Find where the given text appears and provide that cell's center as [x, y] coordinate. 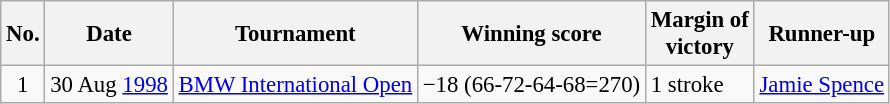
No. [23, 34]
30 Aug 1998 [109, 85]
Runner-up [822, 34]
BMW International Open [295, 85]
1 stroke [700, 85]
Winning score [531, 34]
Jamie Spence [822, 85]
−18 (66-72-64-68=270) [531, 85]
Tournament [295, 34]
Margin ofvictory [700, 34]
Date [109, 34]
1 [23, 85]
